Pinpoint the cell where the given text exists, returning its (X, Y) midpoint coordinate. 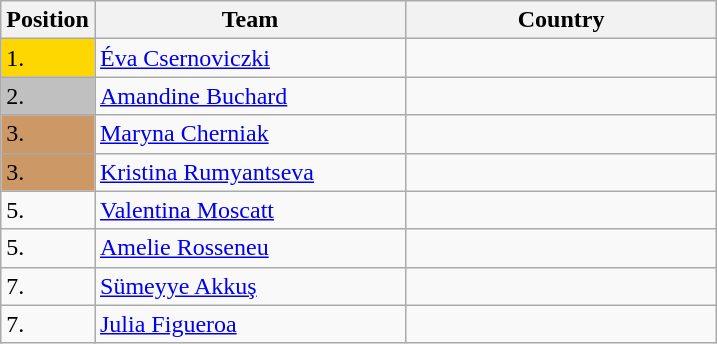
Sümeyye Akkuş (250, 286)
Éva Csernoviczki (250, 58)
Position (48, 20)
Julia Figueroa (250, 324)
Maryna Cherniak (250, 134)
1. (48, 58)
Kristina Rumyantseva (250, 172)
Team (250, 20)
Amandine Buchard (250, 96)
2. (48, 96)
Country (562, 20)
Valentina Moscatt (250, 210)
Amelie Rosseneu (250, 248)
